Extract the (X, Y) coordinate from the center of the cell holding the provided text.  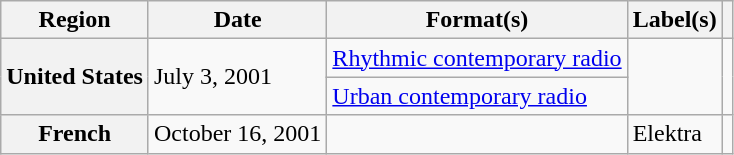
Urban contemporary radio (477, 96)
Rhythmic contemporary radio (477, 58)
Format(s) (477, 20)
Label(s) (674, 20)
Date (237, 20)
October 16, 2001 (237, 134)
July 3, 2001 (237, 77)
French (75, 134)
United States (75, 77)
Region (75, 20)
Elektra (674, 134)
